Detect which cell encompasses the target text, then output its [x, y] center coordinate. 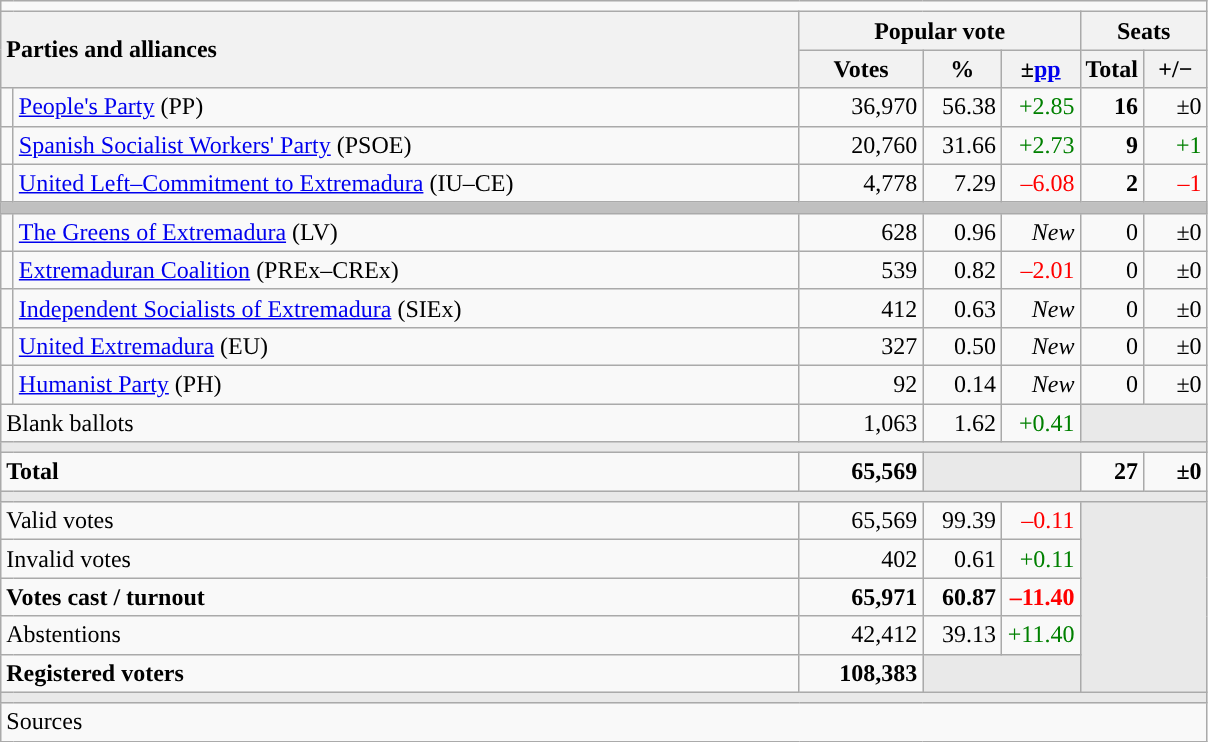
–2.01 [1040, 270]
108,383 [861, 673]
402 [861, 559]
+0.11 [1040, 559]
–1 [1176, 183]
Seats [1144, 31]
+2.73 [1040, 145]
327 [861, 346]
Valid votes [400, 521]
Sources [604, 722]
Blank ballots [400, 423]
–6.08 [1040, 183]
Registered voters [400, 673]
99.39 [962, 521]
1.62 [962, 423]
7.29 [962, 183]
+2.85 [1040, 107]
39.13 [962, 635]
27 [1112, 472]
+/− [1176, 69]
16 [1112, 107]
Independent Socialists of Extremadura (SIEx) [406, 308]
United Extremadura (EU) [406, 346]
628 [861, 232]
+11.40 [1040, 635]
The Greens of Extremadura (LV) [406, 232]
Invalid votes [400, 559]
Popular vote [940, 31]
People's Party (PP) [406, 107]
±pp [1040, 69]
42,412 [861, 635]
9 [1112, 145]
0.61 [962, 559]
0.63 [962, 308]
60.87 [962, 597]
0.82 [962, 270]
+1 [1176, 145]
Extremaduran Coalition (PREx–CREx) [406, 270]
Spanish Socialist Workers' Party (PSOE) [406, 145]
–0.11 [1040, 521]
2 [1112, 183]
539 [861, 270]
–11.40 [1040, 597]
1,063 [861, 423]
4,778 [861, 183]
Humanist Party (PH) [406, 384]
0.96 [962, 232]
Parties and alliances [400, 50]
412 [861, 308]
36,970 [861, 107]
0.14 [962, 384]
0.50 [962, 346]
56.38 [962, 107]
Abstentions [400, 635]
+0.41 [1040, 423]
United Left–Commitment to Extremadura (IU–CE) [406, 183]
20,760 [861, 145]
Votes [861, 69]
92 [861, 384]
Votes cast / turnout [400, 597]
31.66 [962, 145]
65,971 [861, 597]
% [962, 69]
